Return (x, y) of the center of cell containing provided text 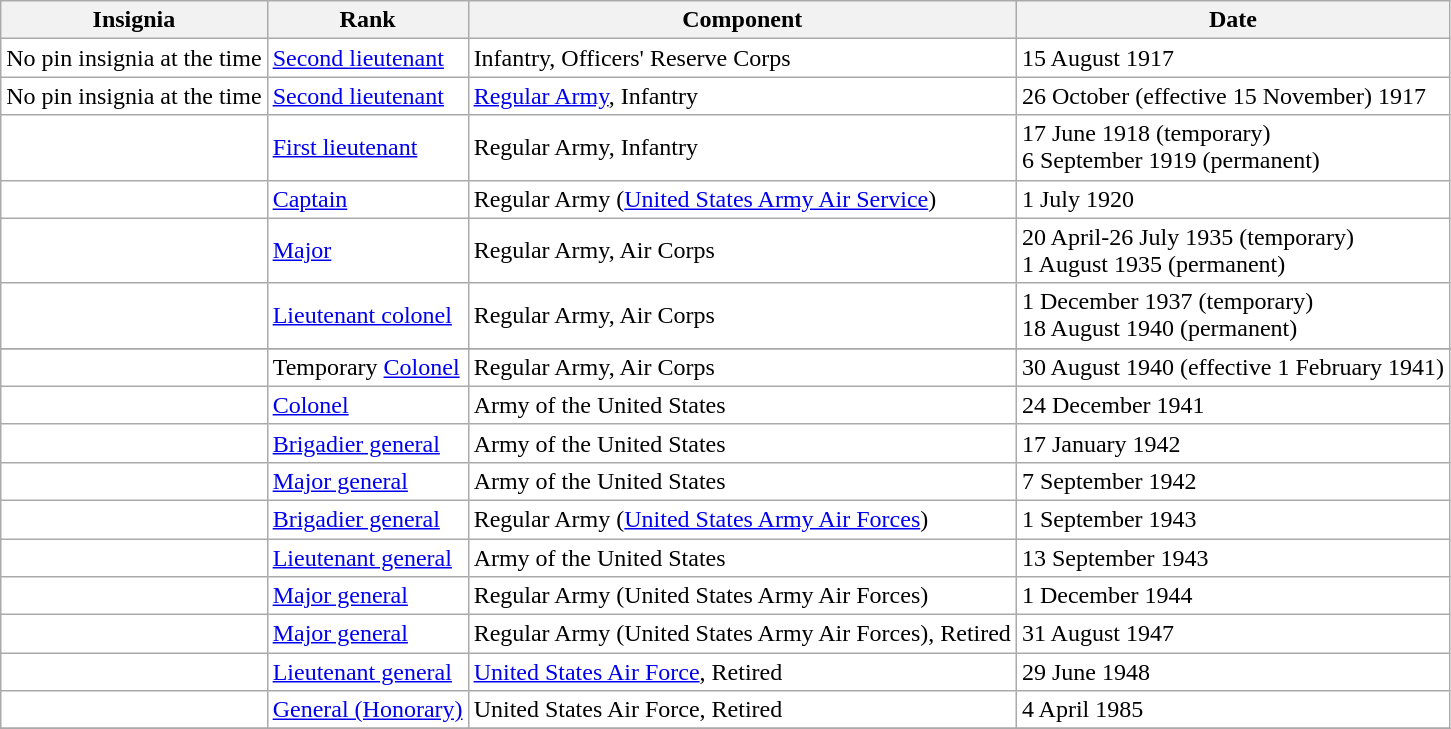
Date (1232, 20)
1 December 1937 (temporary)18 August 1940 (permanent) (1232, 316)
4 April 1985 (1232, 710)
General (Honorary) (368, 710)
1 July 1920 (1232, 199)
Temporary Colonel (368, 367)
Captain (368, 199)
7 September 1942 (1232, 481)
31 August 1947 (1232, 634)
17 January 1942 (1232, 443)
Regular Army (United States Army Air Forces), Retired (742, 634)
26 October (effective 15 November) 1917 (1232, 96)
20 April-26 July 1935 (temporary)1 August 1935 (permanent) (1232, 250)
1 December 1944 (1232, 596)
29 June 1948 (1232, 672)
Rank (368, 20)
17 June 1918 (temporary)6 September 1919 (permanent) (1232, 148)
Component (742, 20)
13 September 1943 (1232, 557)
30 August 1940 (effective 1 February 1941) (1232, 367)
24 December 1941 (1232, 405)
First lieutenant (368, 148)
15 August 1917 (1232, 58)
Colonel (368, 405)
Lieutenant colonel (368, 316)
1 September 1943 (1232, 519)
Infantry, Officers' Reserve Corps (742, 58)
Regular Army (United States Army Air Service) (742, 199)
Insignia (134, 20)
Major (368, 250)
